Identify which cell holds the provided text, then report its [x, y] central coordinate. 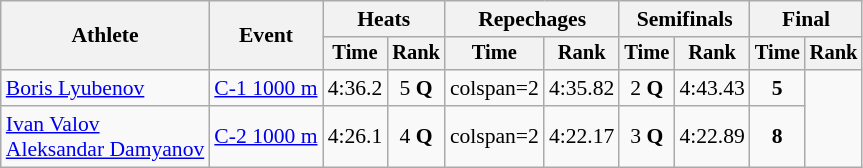
Ivan ValovAleksandar Damyanov [106, 136]
C-1 1000 m [266, 88]
4:26.1 [356, 136]
3 Q [646, 136]
Heats [384, 19]
4:43.43 [712, 88]
Final [806, 19]
5 [778, 88]
Repechages [532, 19]
4:22.17 [582, 136]
Athlete [106, 36]
Boris Lyubenov [106, 88]
2 Q [646, 88]
Event [266, 36]
Semifinals [684, 19]
C-2 1000 m [266, 136]
4 Q [416, 136]
8 [778, 136]
4:35.82 [582, 88]
4:36.2 [356, 88]
5 Q [416, 88]
4:22.89 [712, 136]
